Extract the (X, Y) coordinate from the center of the cell holding the provided text.  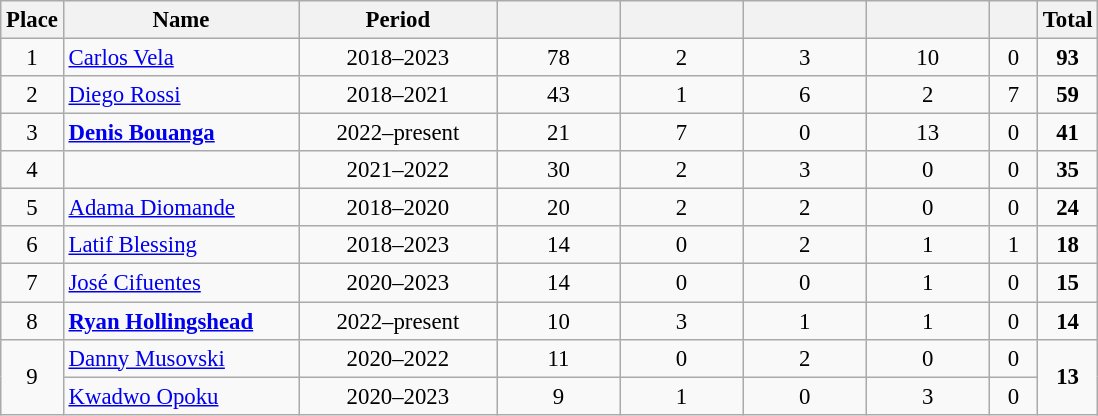
30 (558, 170)
Name (181, 20)
20 (558, 208)
Danny Musovski (181, 358)
78 (558, 58)
Ryan Hollingshead (181, 321)
Diego Rossi (181, 95)
Kwadwo Opoku (181, 396)
5 (32, 208)
35 (1067, 170)
59 (1067, 95)
41 (1067, 133)
21 (558, 133)
Latif Blessing (181, 245)
2020–2022 (398, 358)
2018–2021 (398, 95)
4 (32, 170)
8 (32, 321)
15 (1067, 283)
Period (398, 20)
Denis Bouanga (181, 133)
Carlos Vela (181, 58)
18 (1067, 245)
Total (1067, 20)
11 (558, 358)
Place (32, 20)
43 (558, 95)
2018–2020 (398, 208)
Adama Diomande (181, 208)
24 (1067, 208)
José Cifuentes (181, 283)
2021–2022 (398, 170)
93 (1067, 58)
